Find where the given text appears and provide that cell's center as [x, y] coordinate. 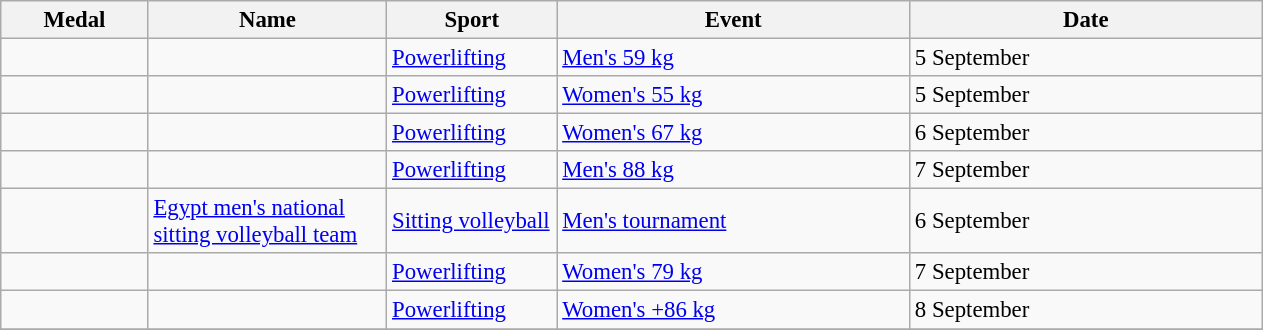
Sitting volleyball [472, 222]
Sport [472, 20]
Women's +86 kg [734, 310]
Date [1086, 20]
Event [734, 20]
Men's 59 kg [734, 58]
Men's 88 kg [734, 170]
Egypt men's national sitting volleyball team [268, 222]
Medal [74, 20]
Women's 67 kg [734, 133]
Men's tournament [734, 222]
8 September [1086, 310]
Women's 79 kg [734, 273]
Women's 55 kg [734, 95]
Name [268, 20]
